From the cell containing the given text, extract its center point as [x, y] coordinate. 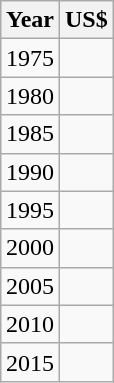
2015 [30, 362]
2010 [30, 324]
1975 [30, 58]
US$ [87, 20]
Year [30, 20]
1995 [30, 210]
1980 [30, 96]
2005 [30, 286]
1990 [30, 172]
1985 [30, 134]
2000 [30, 248]
